From the cell containing the given text, extract its center point as [X, Y] coordinate. 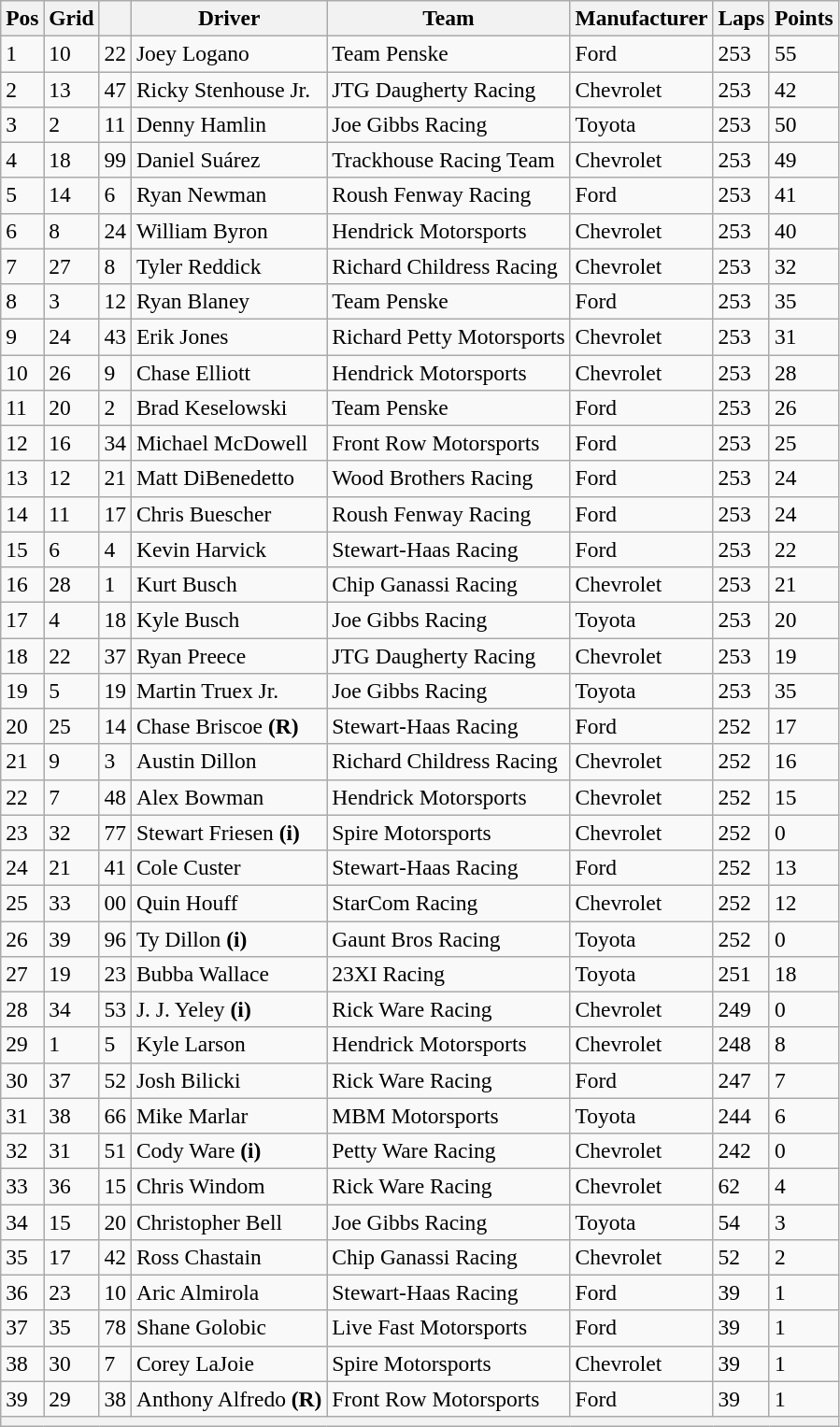
StarCom Racing [448, 903]
Brad Keselowski [228, 407]
Chase Briscoe (R) [228, 726]
Ryan Blaney [228, 301]
50 [804, 124]
62 [742, 1186]
Trackhouse Racing Team [448, 160]
49 [804, 160]
248 [742, 1045]
Josh Bilicki [228, 1080]
Aric Almirola [228, 1292]
Alex Bowman [228, 797]
48 [115, 797]
Mike Marlar [228, 1116]
Chase Elliott [228, 372]
Martin Truex Jr. [228, 691]
Points [804, 18]
242 [742, 1150]
96 [115, 938]
Erik Jones [228, 336]
Driver [228, 18]
Denny Hamlin [228, 124]
251 [742, 974]
MBM Motorsports [448, 1116]
Petty Ware Racing [448, 1150]
Kyle Larson [228, 1045]
Cole Custer [228, 867]
Ryan Preece [228, 655]
247 [742, 1080]
Ricky Stenhouse Jr. [228, 89]
J. J. Yeley (i) [228, 1009]
77 [115, 833]
Quin Houff [228, 903]
244 [742, 1116]
Cody Ware (i) [228, 1150]
Shane Golobic [228, 1328]
Kevin Harvick [228, 549]
Team [448, 18]
54 [742, 1221]
Ross Chastain [228, 1257]
78 [115, 1328]
Joey Logano [228, 53]
53 [115, 1009]
Gaunt Bros Racing [448, 938]
Austin Dillon [228, 762]
249 [742, 1009]
Live Fast Motorsports [448, 1328]
Christopher Bell [228, 1221]
Grid [71, 18]
47 [115, 89]
51 [115, 1150]
Chris Buescher [228, 514]
Matt DiBenedetto [228, 478]
Corey LaJoie [228, 1363]
Daniel Suárez [228, 160]
43 [115, 336]
Kyle Busch [228, 620]
00 [115, 903]
55 [804, 53]
Ty Dillon (i) [228, 938]
Michael McDowell [228, 443]
Pos [22, 18]
Tyler Reddick [228, 266]
Manufacturer [641, 18]
Richard Petty Motorsports [448, 336]
40 [804, 231]
Chris Windom [228, 1186]
Laps [742, 18]
Bubba Wallace [228, 974]
66 [115, 1116]
Ryan Newman [228, 195]
William Byron [228, 231]
99 [115, 160]
Stewart Friesen (i) [228, 833]
Anthony Alfredo (R) [228, 1399]
23XI Racing [448, 974]
Kurt Busch [228, 584]
Wood Brothers Racing [448, 478]
